For the text-containing cell, return its midpoint in [X, Y] coordinate format. 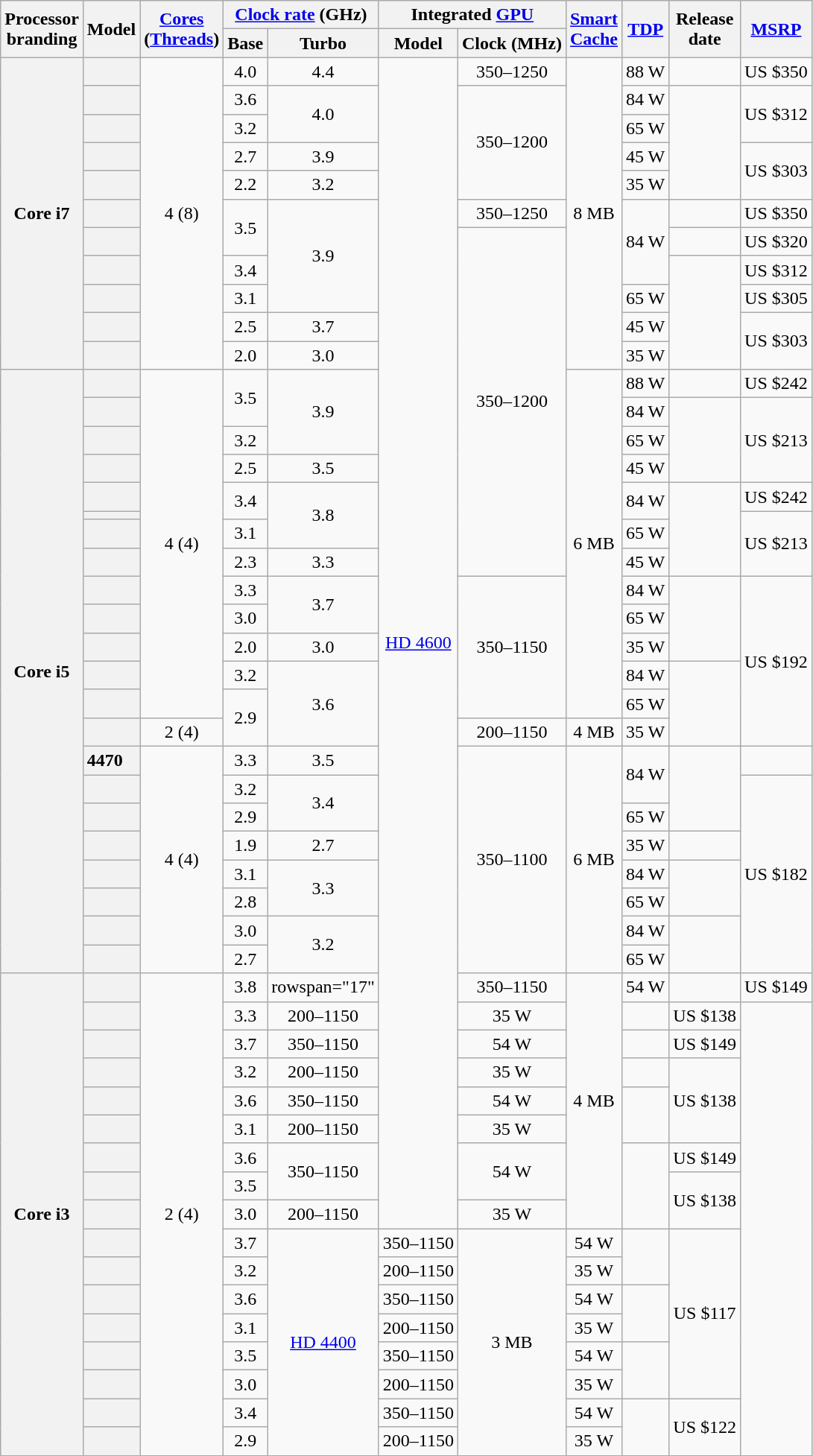
HD 4600 [418, 643]
Integrated GPU [472, 15]
2.8 [246, 902]
US $117 [705, 1313]
Clock (MHz) [511, 43]
Core i3 [42, 1215]
1.9 [246, 846]
US $320 [776, 241]
Releasedate [705, 29]
Core i5 [42, 671]
8 MB [593, 213]
4 (8) [182, 213]
SmartCache [593, 29]
350–1100 [511, 859]
rowspan="17" [323, 987]
Clock rate (GHz) [301, 15]
4470 [111, 760]
3 MB [511, 1341]
US $192 [776, 661]
Base [246, 43]
US $182 [776, 874]
US $122 [705, 1427]
MSRP [776, 29]
Cores(Threads) [182, 29]
2.3 [246, 562]
4.4 [323, 72]
TDP [645, 29]
2.2 [246, 185]
Turbo [323, 43]
Core i7 [42, 213]
Processorbranding [42, 29]
US $305 [776, 298]
HD 4400 [323, 1341]
